Detect which cell encompasses the target text, then output its (x, y) center coordinate. 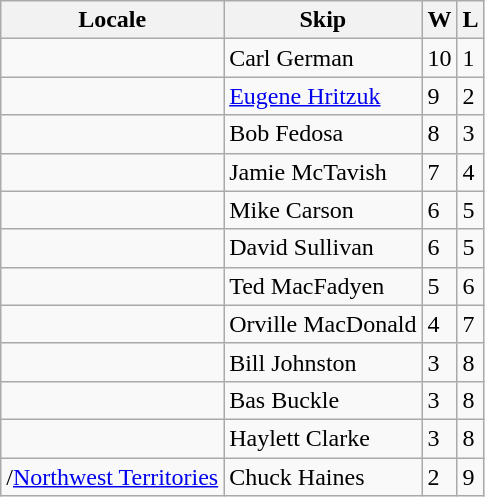
Orville MacDonald (323, 324)
Haylett Clarke (323, 438)
Bill Johnston (323, 362)
Skip (323, 20)
Eugene Hritzuk (323, 96)
Chuck Haines (323, 477)
1 (470, 58)
Bas Buckle (323, 400)
Bob Fedosa (323, 134)
David Sullivan (323, 248)
Locale (112, 20)
/Northwest Territories (112, 477)
Jamie McTavish (323, 172)
Ted MacFadyen (323, 286)
10 (440, 58)
L (470, 20)
Mike Carson (323, 210)
Carl German (323, 58)
W (440, 20)
